From the cell containing the given text, extract its center point as (x, y) coordinate. 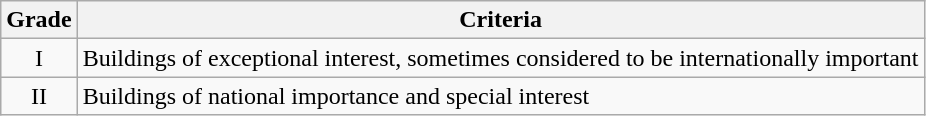
I (39, 58)
Buildings of exceptional interest, sometimes considered to be internationally important (500, 58)
Criteria (500, 20)
Grade (39, 20)
II (39, 96)
Buildings of national importance and special interest (500, 96)
